Locate the cell with the specified text and output its (x, y) center coordinate. 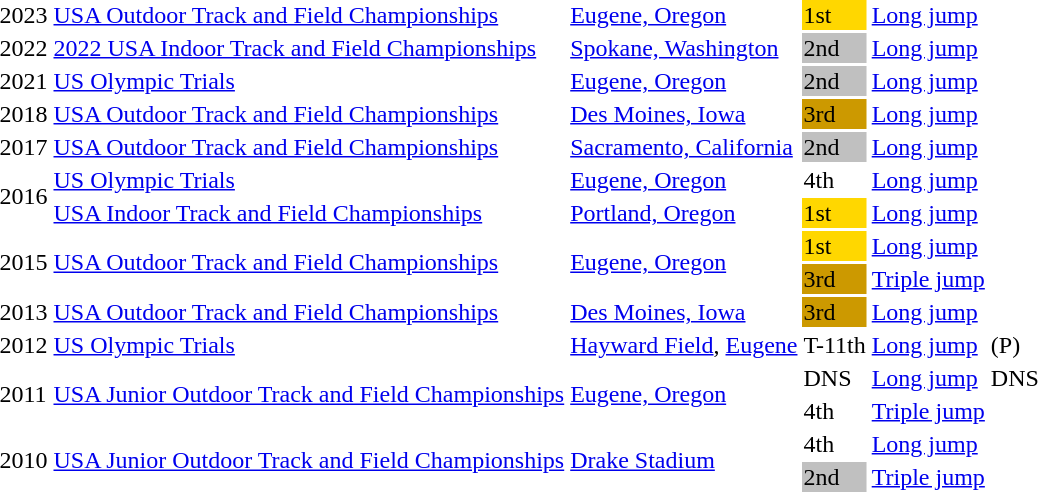
2022 USA Indoor Track and Field Championships (309, 48)
Portland, Oregon (684, 213)
USA Indoor Track and Field Championships (309, 213)
Hayward Field, Eugene (684, 345)
Spokane, Washington (684, 48)
T-11th (834, 345)
DNS (834, 378)
Drake Stadium (684, 460)
Sacramento, California (684, 147)
